Locate the cell with the specified text and output its (X, Y) center coordinate. 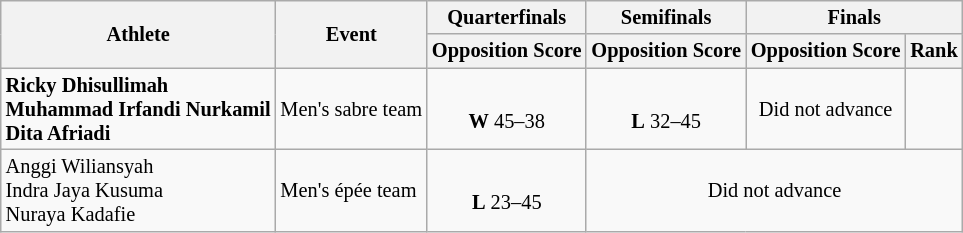
Rank (934, 51)
W 45–38 (506, 109)
Quarterfinals (506, 17)
Semifinals (666, 17)
Finals (854, 17)
Event (352, 34)
L 23–45 (506, 190)
Anggi WiliansyahIndra Jaya KusumaNuraya Kadafie (138, 190)
L 32–45 (666, 109)
Ricky DhisullimahMuhammad Irfandi NurkamilDita Afriadi (138, 109)
Athlete (138, 34)
Men's épée team (352, 190)
Men's sabre team (352, 109)
